Identify which cell holds the provided text, then report its (X, Y) central coordinate. 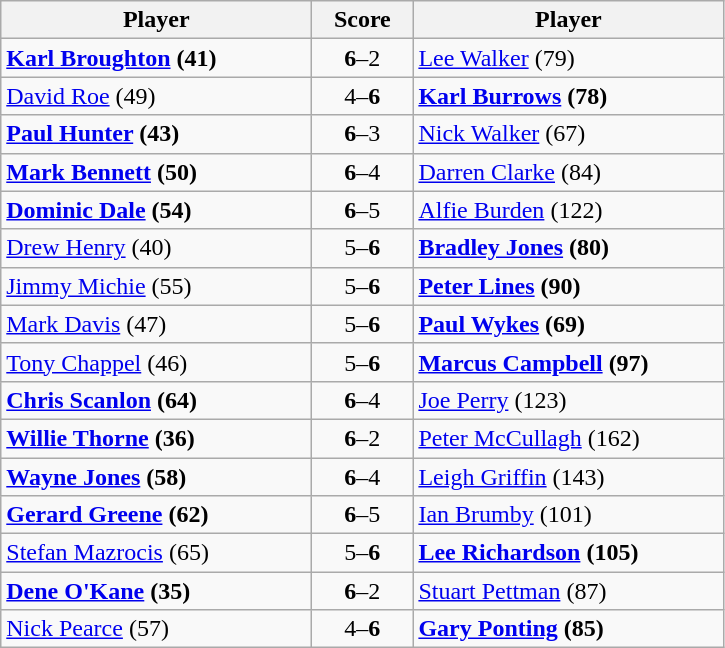
Ian Brumby (101) (568, 515)
Bradley Jones (80) (568, 248)
David Roe (49) (156, 96)
Dominic Dale (54) (156, 210)
Tony Chappel (46) (156, 362)
Chris Scanlon (64) (156, 400)
Wayne Jones (58) (156, 477)
Paul Wykes (69) (568, 324)
Lee Walker (79) (568, 58)
Nick Pearce (57) (156, 629)
Stefan Mazrocis (65) (156, 553)
Marcus Campbell (97) (568, 362)
Lee Richardson (105) (568, 553)
Darren Clarke (84) (568, 172)
Willie Thorne (36) (156, 438)
Leigh Griffin (143) (568, 477)
Mark Davis (47) (156, 324)
Gary Ponting (85) (568, 629)
Gerard Greene (62) (156, 515)
6–3 (362, 134)
Alfie Burden (122) (568, 210)
Drew Henry (40) (156, 248)
Mark Bennett (50) (156, 172)
Joe Perry (123) (568, 400)
Peter Lines (90) (568, 286)
Nick Walker (67) (568, 134)
Dene O'Kane (35) (156, 591)
Karl Broughton (41) (156, 58)
Peter McCullagh (162) (568, 438)
Paul Hunter (43) (156, 134)
Karl Burrows (78) (568, 96)
Jimmy Michie (55) (156, 286)
Stuart Pettman (87) (568, 591)
Score (362, 20)
